Search for the cell housing the specified text and yield its (x, y) center coordinate. 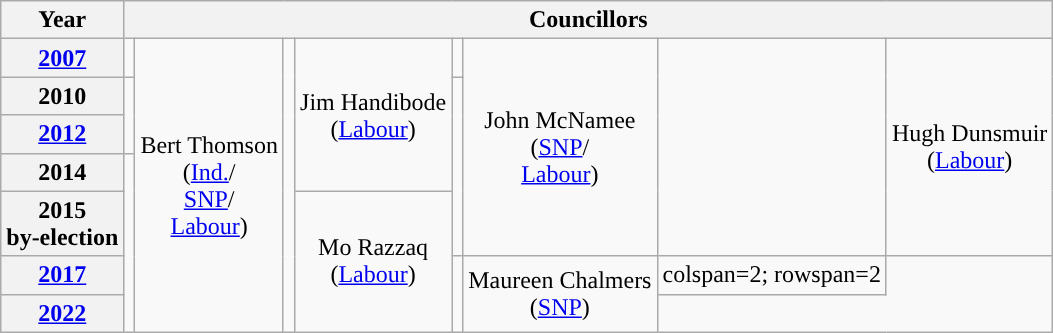
colspan=2; rowspan=2 (772, 275)
Bert Thomson(Ind./SNP/Labour) (210, 186)
Mo Razzaq(Labour) (374, 262)
Maureen Chalmers(SNP) (560, 294)
2014 (62, 172)
2012 (62, 134)
2010 (62, 96)
Year (62, 20)
Hugh Dunsmuir(Labour) (969, 148)
John McNamee(SNP/Labour) (560, 148)
2007 (62, 58)
2015by-election (62, 224)
2017 (62, 275)
Jim Handibode(Labour) (374, 115)
2022 (62, 313)
Councillors (588, 20)
